Extract the (x, y) coordinate from the center of the cell holding the provided text.  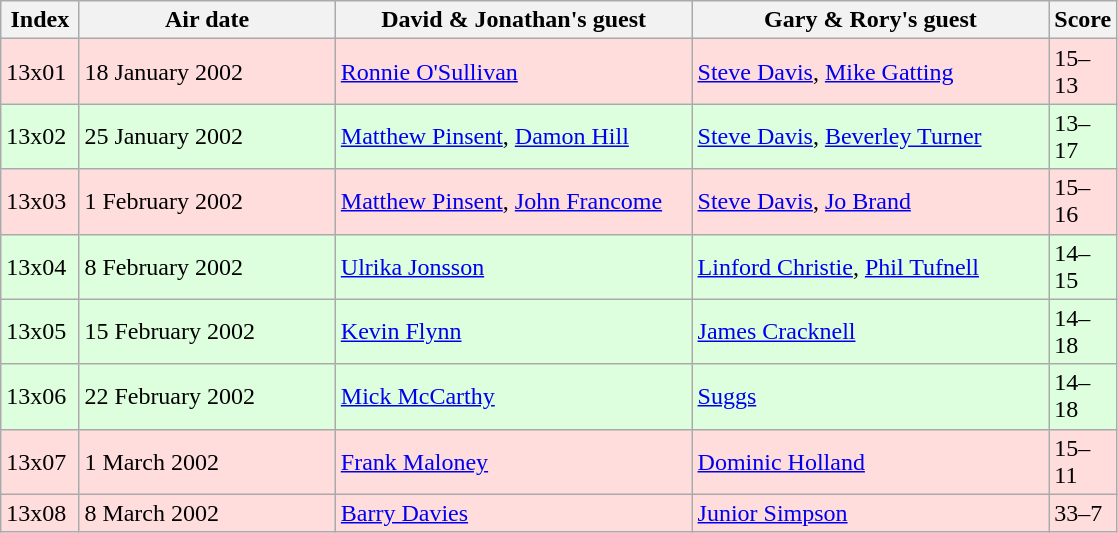
Steve Davis, Mike Gatting (870, 72)
13x01 (40, 72)
Steve Davis, Beverley Turner (870, 136)
18 January 2002 (207, 72)
Suggs (870, 396)
Index (40, 20)
Junior Simpson (870, 513)
13x08 (40, 513)
13x06 (40, 396)
Gary & Rory's guest (870, 20)
1 March 2002 (207, 462)
Steve Davis, Jo Brand (870, 202)
Matthew Pinsent, John Francome (514, 202)
22 February 2002 (207, 396)
8 March 2002 (207, 513)
13–17 (1083, 136)
13x04 (40, 266)
33–7 (1083, 513)
David & Jonathan's guest (514, 20)
8 February 2002 (207, 266)
Ulrika Jonsson (514, 266)
1 February 2002 (207, 202)
13x07 (40, 462)
25 January 2002 (207, 136)
Linford Christie, Phil Tufnell (870, 266)
Frank Maloney (514, 462)
15 February 2002 (207, 332)
15–13 (1083, 72)
13x02 (40, 136)
13x05 (40, 332)
15–16 (1083, 202)
13x03 (40, 202)
14–15 (1083, 266)
Score (1083, 20)
Mick McCarthy (514, 396)
Air date (207, 20)
Barry Davies (514, 513)
Dominic Holland (870, 462)
Matthew Pinsent, Damon Hill (514, 136)
Ronnie O'Sullivan (514, 72)
James Cracknell (870, 332)
Kevin Flynn (514, 332)
15–11 (1083, 462)
